Scan for the cell matching the given text and deliver its (x, y) coordinate at center. 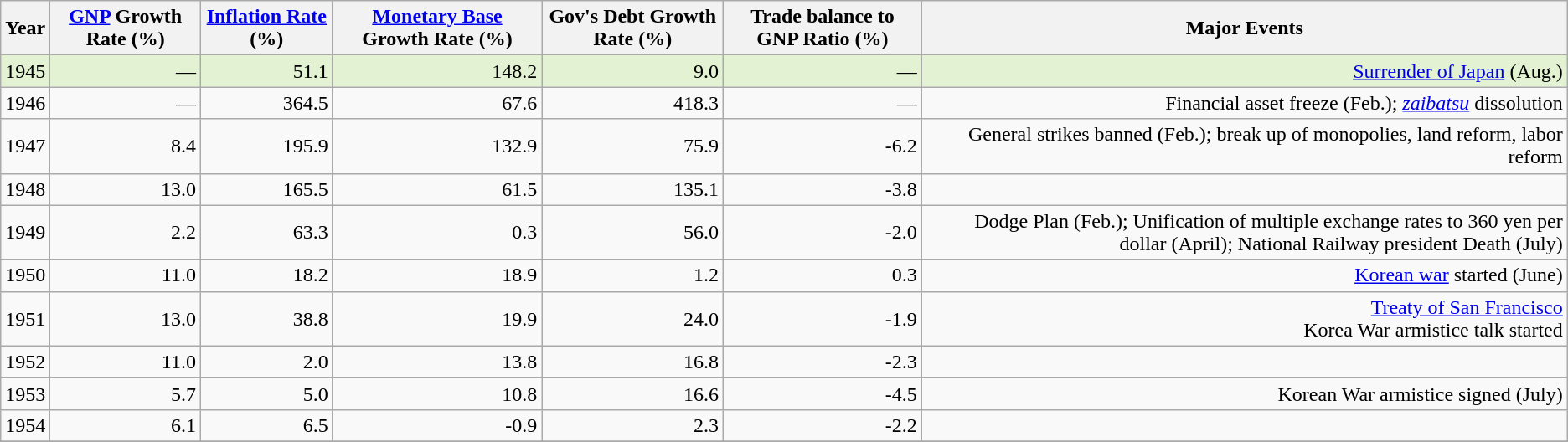
2.0 (266, 362)
195.9 (266, 146)
75.9 (633, 146)
1950 (25, 275)
-2.2 (823, 425)
1951 (25, 318)
67.6 (437, 103)
1954 (25, 425)
General strikes banned (Feb.); break up of monopolies, land reform, labor reform (1245, 146)
-1.9 (823, 318)
Major Events (1245, 28)
Treaty of San FranciscoKorea War armistice talk started (1245, 318)
165.5 (266, 189)
Financial asset freeze (Feb.); zaibatsu dissolution (1245, 103)
51.1 (266, 71)
-0.9 (437, 425)
418.3 (633, 103)
16.8 (633, 362)
1.2 (633, 275)
6.5 (266, 425)
1946 (25, 103)
1948 (25, 189)
Trade balance to GNP Ratio (%) (823, 28)
24.0 (633, 318)
56.0 (633, 233)
148.2 (437, 71)
132.9 (437, 146)
10.8 (437, 393)
Dodge Plan (Feb.); Unification of multiple exchange rates to 360 yen per dollar (April); National Railway president Death (July) (1245, 233)
135.1 (633, 189)
13.8 (437, 362)
Surrender of Japan (Aug.) (1245, 71)
5.7 (126, 393)
-2.0 (823, 233)
Inflation Rate (%) (266, 28)
6.1 (126, 425)
63.3 (266, 233)
19.9 (437, 318)
364.5 (266, 103)
Korean war started (June) (1245, 275)
GNP Growth Rate (%) (126, 28)
-2.3 (823, 362)
2.2 (126, 233)
Korean War armistice signed (July) (1245, 393)
16.6 (633, 393)
2.3 (633, 425)
1952 (25, 362)
1947 (25, 146)
1945 (25, 71)
-3.8 (823, 189)
-4.5 (823, 393)
1949 (25, 233)
9.0 (633, 71)
Monetary Base Growth Rate (%) (437, 28)
Gov's Debt Growth Rate (%) (633, 28)
18.9 (437, 275)
Year (25, 28)
8.4 (126, 146)
18.2 (266, 275)
61.5 (437, 189)
5.0 (266, 393)
-6.2 (823, 146)
38.8 (266, 318)
1953 (25, 393)
